Find where the given text appears and provide that cell's center as (X, Y) coordinate. 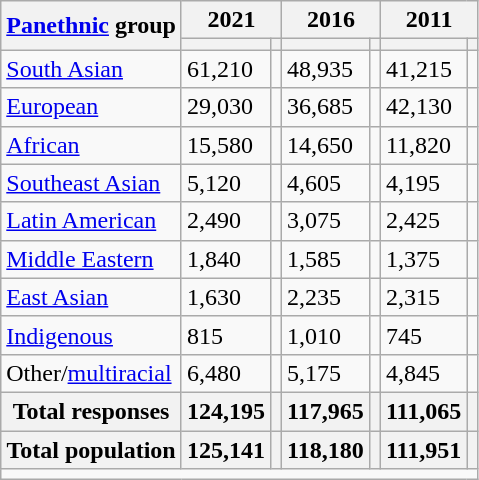
Middle Eastern (92, 259)
124,195 (226, 411)
Indigenous (92, 335)
European (92, 107)
15,580 (226, 145)
111,951 (423, 449)
2011 (428, 20)
48,935 (326, 69)
African (92, 145)
117,965 (326, 411)
1,375 (423, 259)
111,065 (423, 411)
36,685 (326, 107)
South Asian (92, 69)
745 (423, 335)
2016 (332, 20)
Southeast Asian (92, 183)
Total population (92, 449)
815 (226, 335)
29,030 (226, 107)
2021 (231, 20)
2,235 (326, 297)
East Asian (92, 297)
1,010 (326, 335)
11,820 (423, 145)
42,130 (423, 107)
Latin American (92, 221)
2,425 (423, 221)
14,650 (326, 145)
1,630 (226, 297)
4,605 (326, 183)
1,840 (226, 259)
6,480 (226, 373)
Other/multiracial (92, 373)
118,180 (326, 449)
61,210 (226, 69)
4,845 (423, 373)
Total responses (92, 411)
5,120 (226, 183)
1,585 (326, 259)
5,175 (326, 373)
4,195 (423, 183)
2,315 (423, 297)
41,215 (423, 69)
2,490 (226, 221)
125,141 (226, 449)
3,075 (326, 221)
Panethnic group (92, 26)
